Return (X, Y) of the center of cell containing provided text 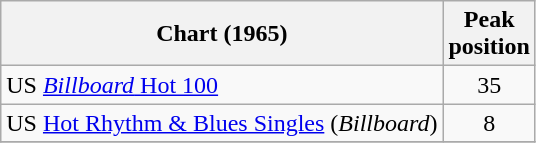
35 (489, 85)
US Billboard Hot 100 (222, 85)
Peakposition (489, 34)
8 (489, 123)
US Hot Rhythm & Blues Singles (Billboard) (222, 123)
Chart (1965) (222, 34)
